Provide the (x, y) coordinate of the cell's center where the given text is located.  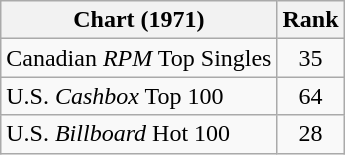
Canadian RPM Top Singles (139, 58)
28 (310, 134)
64 (310, 96)
Rank (310, 20)
U.S. Cashbox Top 100 (139, 96)
U.S. Billboard Hot 100 (139, 134)
35 (310, 58)
Chart (1971) (139, 20)
